Find where the given text appears and provide that cell's center as (x, y) coordinate. 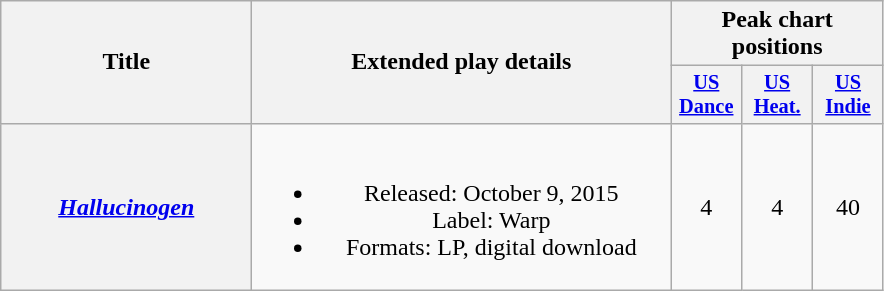
USIndie (848, 95)
40 (848, 206)
Released: October 9, 2015Label: WarpFormats: LP, digital download (462, 206)
Hallucinogen (126, 206)
Extended play details (462, 62)
USHeat. (778, 95)
Peak chart positions (778, 34)
USDance (706, 95)
Title (126, 62)
